For the text-containing cell, return its midpoint in (X, Y) coordinate format. 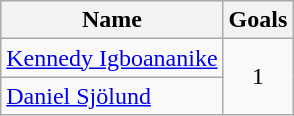
1 (258, 77)
Goals (258, 20)
Daniel Sjölund (112, 96)
Name (112, 20)
Kennedy Igboananike (112, 58)
